Find where the given text appears and provide that cell's center as (x, y) coordinate. 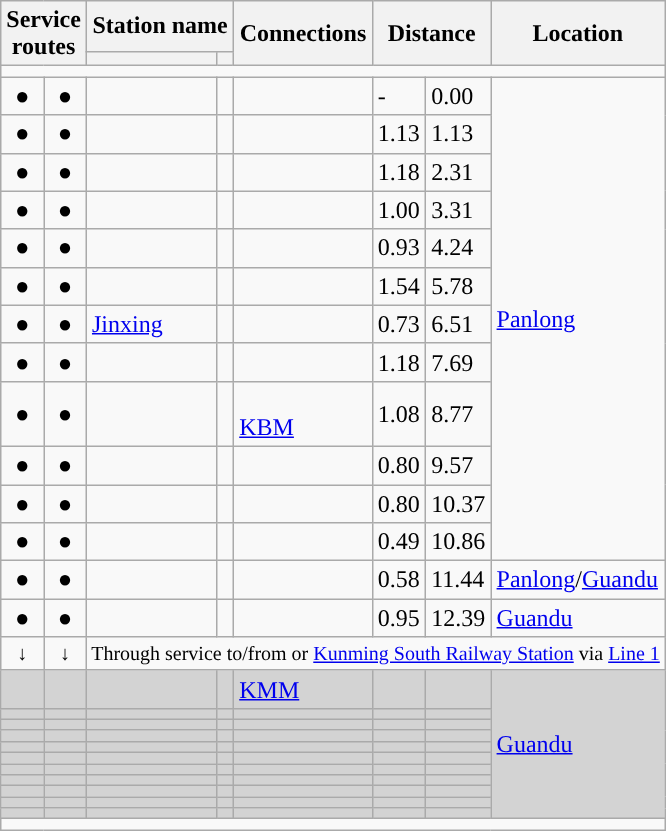
1.00 (398, 210)
- (398, 96)
0.49 (398, 542)
Jinxing (151, 324)
0.00 (458, 96)
4.24 (458, 248)
0.73 (398, 324)
5.78 (458, 286)
1.08 (398, 414)
Serviceroutes (44, 34)
9.57 (458, 465)
Connections (304, 34)
10.86 (458, 542)
6.51 (458, 324)
Location (578, 34)
Panlong/Guandu (578, 580)
0.95 (398, 618)
KBM (304, 414)
3.31 (458, 210)
Station name (160, 26)
Through service to/from or Kunming South Railway Station via Line 1 (375, 654)
0.93 (398, 248)
Panlong (578, 319)
10.37 (458, 503)
Distance (432, 34)
1.54 (398, 286)
KMM (304, 689)
0.58 (398, 580)
8.77 (458, 414)
2.31 (458, 172)
11.44 (458, 580)
7.69 (458, 362)
12.39 (458, 618)
